Search for the cell housing the specified text and yield its [x, y] center coordinate. 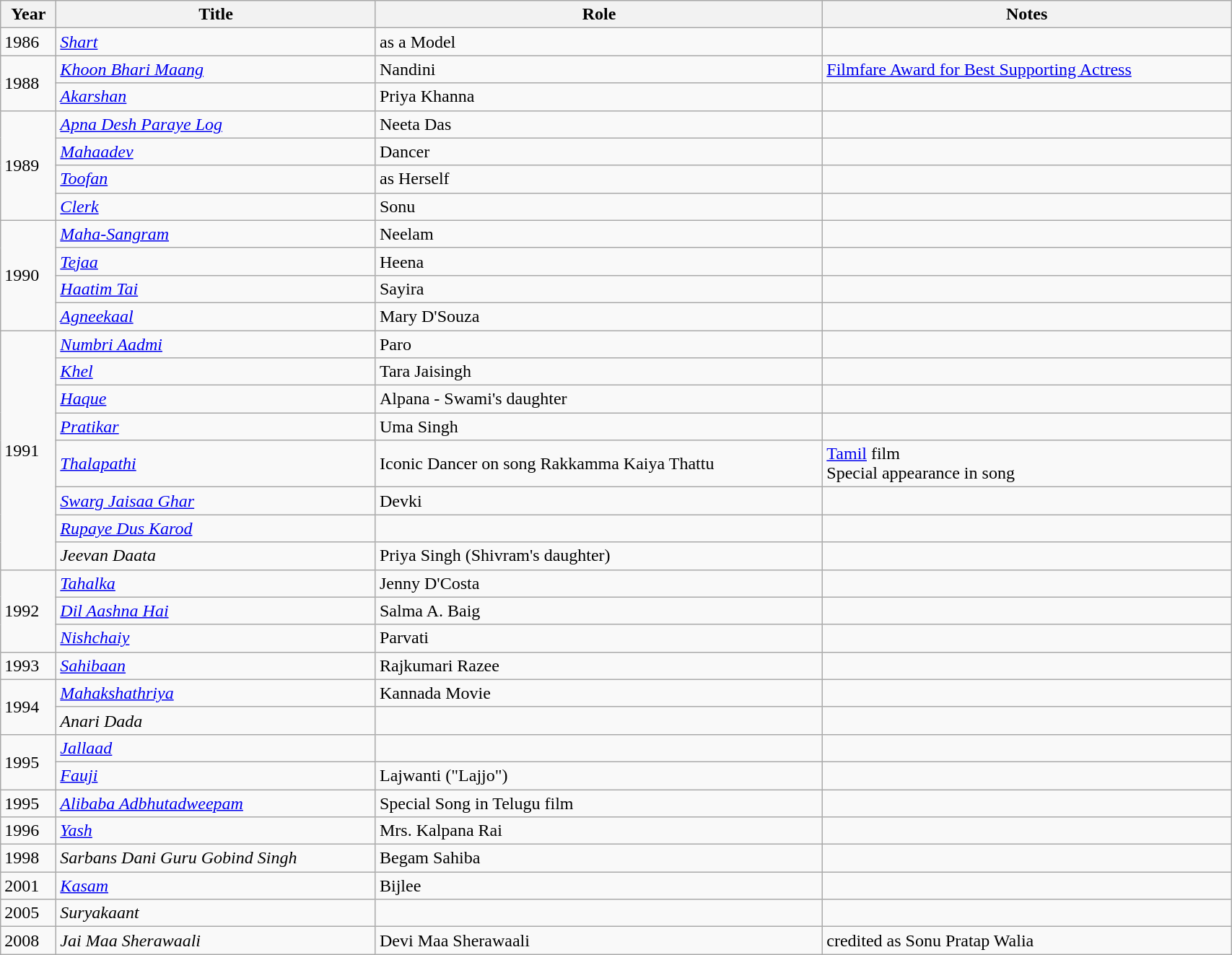
Devi Maa Sherawaali [599, 941]
2005 [29, 913]
Rajkumari Razee [599, 666]
Lajwanti ("Lajjo") [599, 775]
1992 [29, 611]
Agneekaal [217, 316]
Swarg Jaisaa Ghar [217, 501]
Nandini [599, 69]
Thalapathi [217, 463]
Title [217, 14]
Numbri Aadmi [217, 344]
Uma Singh [599, 427]
Yash [217, 831]
Sayira [599, 289]
Alpana - Swami's daughter [599, 399]
1994 [29, 707]
Mary D'Souza [599, 316]
Tahalka [217, 583]
Kannada Movie [599, 693]
Devki [599, 501]
Tejaa [217, 261]
2008 [29, 941]
Shart [217, 42]
Priya Khanna [599, 97]
Salma A. Baig [599, 611]
Filmfare Award for Best Supporting Actress [1027, 69]
Notes [1027, 14]
1989 [29, 165]
credited as Sonu Pratap Walia [1027, 941]
Dil Aashna Hai [217, 611]
Rupaye Dus Karod [217, 528]
Khel [217, 372]
Toofan [217, 179]
Anari Dada [217, 720]
Maha-Sangram [217, 234]
1998 [29, 858]
Neeta Das [599, 124]
1990 [29, 275]
Sahibaan [217, 666]
Nishchaiy [217, 638]
Akarshan [217, 97]
Jenny D'Costa [599, 583]
Alibaba Adbhutadweepam [217, 803]
Jai Maa Sherawaali [217, 941]
Tamil film Special appearance in song [1027, 463]
Haatim Tai [217, 289]
as Herself [599, 179]
1996 [29, 831]
Haque [217, 399]
Sonu [599, 206]
Apna Desh Paraye Log [217, 124]
Bijlee [599, 886]
Mahakshathriya [217, 693]
Tara Jaisingh [599, 372]
Begam Sahiba [599, 858]
2001 [29, 886]
as a Model [599, 42]
Sarbans Dani Guru Gobind Singh [217, 858]
Suryakaant [217, 913]
Iconic Dancer on song Rakkamma Kaiya Thattu [599, 463]
Paro [599, 344]
Clerk [217, 206]
Mrs. Kalpana Rai [599, 831]
Role [599, 14]
Neelam [599, 234]
1988 [29, 83]
Fauji [217, 775]
1986 [29, 42]
Mahaadev [217, 152]
Year [29, 14]
Dancer [599, 152]
Jallaad [217, 748]
1991 [29, 450]
1993 [29, 666]
Khoon Bhari Maang [217, 69]
Heena [599, 261]
Jeevan Daata [217, 556]
Special Song in Telugu film [599, 803]
Parvati [599, 638]
Priya Singh (Shivram's daughter) [599, 556]
Kasam [217, 886]
Pratikar [217, 427]
